For the text-containing cell, return its midpoint in (x, y) coordinate format. 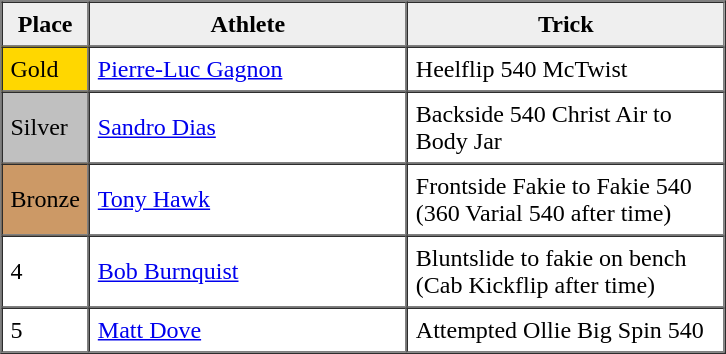
Tony Hawk (248, 200)
Pierre-Luc Gagnon (248, 68)
Attempted Ollie Big Spin 540 (566, 330)
Athlete (248, 24)
Frontside Fakie to Fakie 540 (360 Varial 540 after time) (566, 200)
5 (46, 330)
Trick (566, 24)
Bronze (46, 200)
Place (46, 24)
Silver (46, 128)
Gold (46, 68)
4 (46, 272)
Matt Dove (248, 330)
Heelflip 540 McTwist (566, 68)
Backside 540 Christ Air to Body Jar (566, 128)
Bluntslide to fakie on bench (Cab Kickflip after time) (566, 272)
Sandro Dias (248, 128)
Bob Burnquist (248, 272)
